Capture the cell that displays the provided text and extract its [x, y] central coordinate. 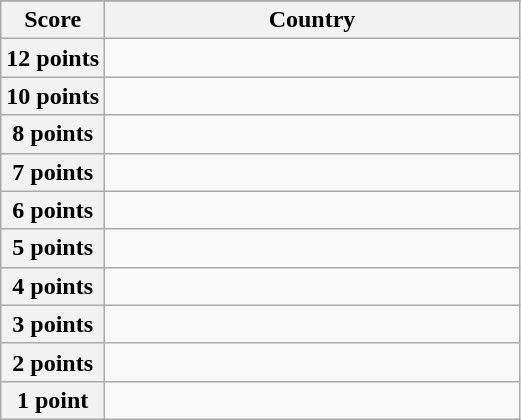
Score [53, 20]
4 points [53, 286]
10 points [53, 96]
2 points [53, 362]
5 points [53, 248]
7 points [53, 172]
12 points [53, 58]
Country [312, 20]
3 points [53, 324]
1 point [53, 400]
8 points [53, 134]
6 points [53, 210]
